Search for the cell housing the specified text and yield its [X, Y] center coordinate. 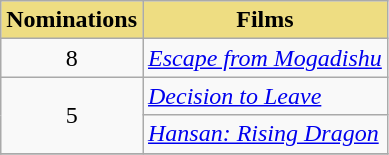
8 [72, 58]
Nominations [72, 20]
5 [72, 115]
Hansan: Rising Dragon [264, 134]
Films [264, 20]
Decision to Leave [264, 96]
Escape from Mogadishu [264, 58]
